Scan for the cell matching the given text and deliver its (x, y) coordinate at center. 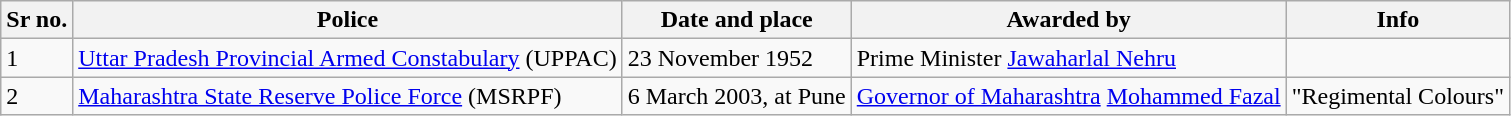
Sr no. (37, 20)
Maharashtra State Reserve Police Force (MSRPF) (348, 96)
2 (37, 96)
Prime Minister Jawaharlal Nehru (1068, 58)
"Regimental Colours" (1398, 96)
23 November 1952 (736, 58)
Governor of Maharashtra Mohammed Fazal (1068, 96)
Awarded by (1068, 20)
Date and place (736, 20)
Police (348, 20)
Info (1398, 20)
Uttar Pradesh Provincial Armed Constabulary (UPPAC) (348, 58)
6 March 2003, at Pune (736, 96)
1 (37, 58)
